Determine the (x, y) coordinate at the center of the cell enclosing the given text.  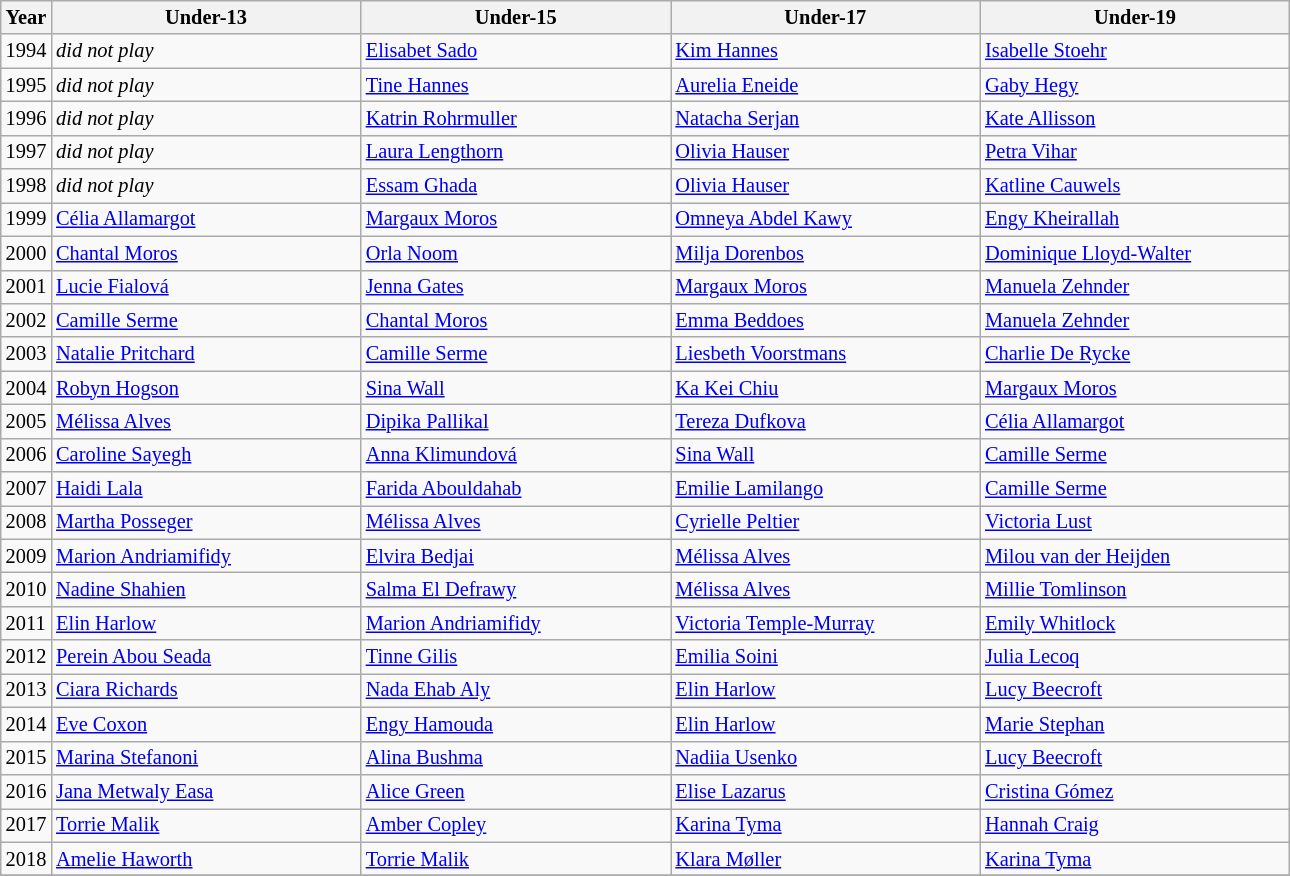
2001 (26, 287)
Nada Ehab Aly (516, 690)
2003 (26, 354)
Alina Bushma (516, 758)
1995 (26, 85)
2018 (26, 859)
2002 (26, 320)
2007 (26, 489)
Omneya Abdel Kawy (825, 219)
Ka Kei Chiu (825, 388)
Nadiia Usenko (825, 758)
Victoria Temple-Murray (825, 623)
Katline Cauwels (1135, 186)
Year (26, 17)
Kate Allisson (1135, 118)
Kim Hannes (825, 51)
Under-17 (825, 17)
Under-19 (1135, 17)
1994 (26, 51)
Under-13 (206, 17)
2016 (26, 791)
2008 (26, 522)
2017 (26, 825)
Haidi Lala (206, 489)
Amber Copley (516, 825)
Charlie De Rycke (1135, 354)
Emily Whitlock (1135, 623)
2000 (26, 253)
Emma Beddoes (825, 320)
Hannah Craig (1135, 825)
1998 (26, 186)
Dominique Lloyd-Walter (1135, 253)
Eve Coxon (206, 724)
Petra Vihar (1135, 152)
Katrin Rohrmuller (516, 118)
Klara Møller (825, 859)
Milou van der Heijden (1135, 556)
Anna Klimundová (516, 455)
2012 (26, 657)
Cristina Gómez (1135, 791)
Tine Hannes (516, 85)
Millie Tomlinson (1135, 589)
Milja Dorenbos (825, 253)
Under-15 (516, 17)
Dipika Pallikal (516, 421)
2011 (26, 623)
1999 (26, 219)
Elise Lazarus (825, 791)
Victoria Lust (1135, 522)
Jenna Gates (516, 287)
Tereza Dufkova (825, 421)
Tinne Gilis (516, 657)
Natalie Pritchard (206, 354)
1996 (26, 118)
Marie Stephan (1135, 724)
Engy Kheirallah (1135, 219)
Ciara Richards (206, 690)
Robyn Hogson (206, 388)
Farida Abouldahab (516, 489)
Essam Ghada (516, 186)
Perein Abou Seada (206, 657)
Isabelle Stoehr (1135, 51)
Elvira Bedjai (516, 556)
Caroline Sayegh (206, 455)
Engy Hamouda (516, 724)
Laura Lengthorn (516, 152)
Nadine Shahien (206, 589)
Amelie Haworth (206, 859)
Emilie Lamilango (825, 489)
Alice Green (516, 791)
2009 (26, 556)
Aurelia Eneide (825, 85)
2015 (26, 758)
Marina Stefanoni (206, 758)
1997 (26, 152)
Gaby Hegy (1135, 85)
Salma El Defrawy (516, 589)
Orla Noom (516, 253)
Jana Metwaly Easa (206, 791)
Martha Posseger (206, 522)
Natacha Serjan (825, 118)
Elisabet Sado (516, 51)
Emilia Soini (825, 657)
Liesbeth Voorstmans (825, 354)
2005 (26, 421)
2010 (26, 589)
2006 (26, 455)
Julia Lecoq (1135, 657)
Lucie Fialová (206, 287)
Cyrielle Peltier (825, 522)
2014 (26, 724)
2013 (26, 690)
2004 (26, 388)
